Detect which cell encompasses the target text, then output its [X, Y] center coordinate. 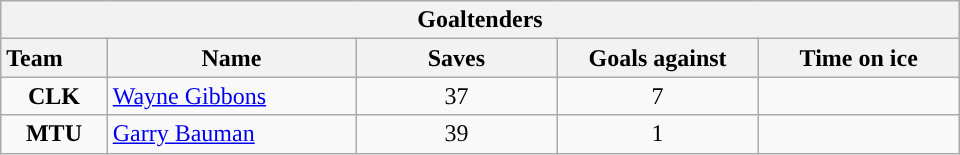
7 [658, 96]
1 [658, 134]
Saves [456, 58]
CLK [54, 96]
Time on ice [858, 58]
MTU [54, 134]
Goals against [658, 58]
37 [456, 96]
Garry Bauman [232, 134]
Goaltenders [480, 20]
Team [54, 58]
Name [232, 58]
Wayne Gibbons [232, 96]
39 [456, 134]
